Provide the (x, y) coordinate of the cell's center where the given text is located.  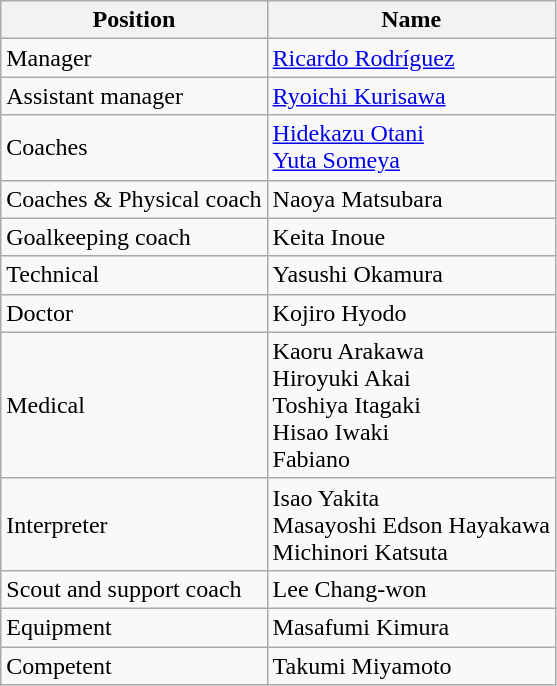
Yasushi Okamura (411, 275)
Ryoichi Kurisawa (411, 96)
Goalkeeping coach (134, 237)
Doctor (134, 313)
Takumi Miyamoto (411, 665)
Interpreter (134, 524)
Scout and support coach (134, 589)
Name (411, 20)
Technical (134, 275)
Masafumi Kimura (411, 627)
Kaoru Arakawa Hiroyuki Akai Toshiya Itagaki Hisao Iwaki Fabiano (411, 405)
Equipment (134, 627)
Competent (134, 665)
Lee Chang-won (411, 589)
Ricardo Rodríguez (411, 58)
Manager (134, 58)
Medical (134, 405)
Keita Inoue (411, 237)
Kojiro Hyodo (411, 313)
Naoya Matsubara (411, 199)
Position (134, 20)
Coaches & Physical coach (134, 199)
Coaches (134, 148)
Isao Yakita Masayoshi Edson Hayakawa Michinori Katsuta (411, 524)
Assistant manager (134, 96)
Hidekazu Otani Yuta Someya (411, 148)
